Pinpoint the cell where the given text exists, returning its (x, y) midpoint coordinate. 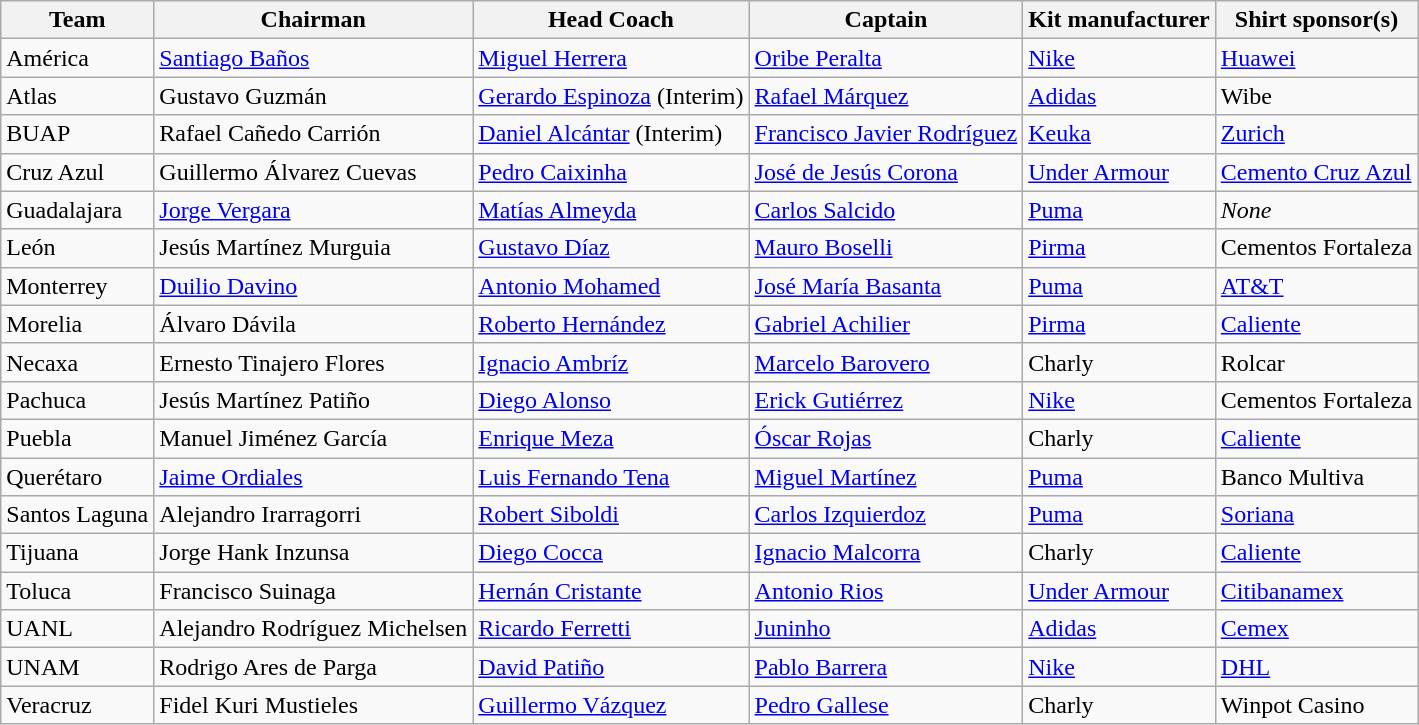
Pedro Caixinha (611, 172)
Guillermo Vázquez (611, 705)
Rafael Márquez (886, 96)
Fidel Kuri Mustieles (314, 705)
UNAM (78, 667)
Roberto Hernández (611, 324)
Ignacio Ambríz (611, 362)
Juninho (886, 629)
Huawei (1316, 58)
Marcelo Barovero (886, 362)
Chairman (314, 20)
Pedro Gallese (886, 705)
Jaime Ordiales (314, 477)
Óscar Rojas (886, 438)
Winpot Casino (1316, 705)
Atlas (78, 96)
Diego Alonso (611, 400)
Keuka (1120, 134)
Wibe (1316, 96)
Francisco Suinaga (314, 591)
Guadalajara (78, 210)
David Patiño (611, 667)
Kit manufacturer (1120, 20)
Gabriel Achilier (886, 324)
Cemex (1316, 629)
Zurich (1316, 134)
Morelia (78, 324)
Ernesto Tinajero Flores (314, 362)
Rodrigo Ares de Parga (314, 667)
Pachuca (78, 400)
Rolcar (1316, 362)
Jorge Hank Inzunsa (314, 553)
Manuel Jiménez García (314, 438)
Banco Multiva (1316, 477)
Jesús Martínez Murguia (314, 248)
Pablo Barrera (886, 667)
Ricardo Ferretti (611, 629)
Enrique Meza (611, 438)
Luis Fernando Tena (611, 477)
Matías Almeyda (611, 210)
Necaxa (78, 362)
América (78, 58)
Daniel Alcántar (Interim) (611, 134)
Erick Gutiérrez (886, 400)
Team (78, 20)
Gerardo Espinoza (Interim) (611, 96)
Guillermo Álvarez Cuevas (314, 172)
Rafael Cañedo Carrión (314, 134)
Robert Siboldi (611, 515)
Oribe Peralta (886, 58)
Duilio Davino (314, 286)
Shirt sponsor(s) (1316, 20)
Soriana (1316, 515)
Jorge Vergara (314, 210)
Antonio Mohamed (611, 286)
Santos Laguna (78, 515)
Carlos Salcido (886, 210)
Tijuana (78, 553)
Mauro Boselli (886, 248)
Diego Cocca (611, 553)
Cruz Azul (78, 172)
UANL (78, 629)
Cemento Cruz Azul (1316, 172)
Alejandro Irarragorri (314, 515)
Monterrey (78, 286)
José de Jesús Corona (886, 172)
Head Coach (611, 20)
Captain (886, 20)
Carlos Izquierdoz (886, 515)
DHL (1316, 667)
Gustavo Díaz (611, 248)
Alejandro Rodríguez Michelsen (314, 629)
Veracruz (78, 705)
Querétaro (78, 477)
BUAP (78, 134)
Álvaro Dávila (314, 324)
Ignacio Malcorra (886, 553)
Toluca (78, 591)
Hernán Cristante (611, 591)
AT&T (1316, 286)
Puebla (78, 438)
Miguel Herrera (611, 58)
None (1316, 210)
Miguel Martínez (886, 477)
Santiago Baños (314, 58)
Citibanamex (1316, 591)
Francisco Javier Rodríguez (886, 134)
José María Basanta (886, 286)
Gustavo Guzmán (314, 96)
Antonio Rios (886, 591)
Jesús Martínez Patiño (314, 400)
León (78, 248)
